Extract the (x, y) coordinate from the center of the cell holding the provided text.  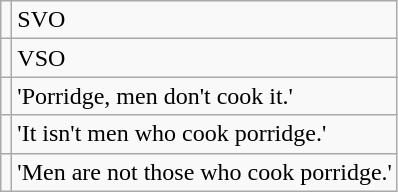
'Porridge, men don't cook it.' (205, 96)
SVO (205, 20)
'Men are not those who cook porridge.' (205, 172)
'It isn't men who cook porridge.' (205, 134)
VSO (205, 58)
